Extract the [x, y] coordinate from the center of the cell holding the provided text.  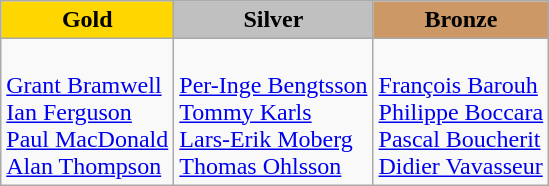
Per-Inge BengtssonTommy KarlsLars-Erik MobergThomas Ohlsson [274, 112]
Bronze [461, 20]
Silver [274, 20]
Grant BramwellIan FergusonPaul MacDonaldAlan Thompson [88, 112]
Gold [88, 20]
François BarouhPhilippe BoccaraPascal BoucheritDidier Vavasseur [461, 112]
